For the text-containing cell, return its midpoint in (X, Y) coordinate format. 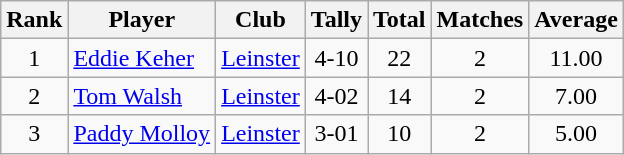
22 (400, 58)
Rank (34, 20)
3 (34, 134)
Matches (480, 20)
14 (400, 96)
1 (34, 58)
Total (400, 20)
Average (576, 20)
4-10 (336, 58)
Player (142, 20)
11.00 (576, 58)
Tally (336, 20)
10 (400, 134)
Paddy Molloy (142, 134)
3-01 (336, 134)
5.00 (576, 134)
Club (261, 20)
Tom Walsh (142, 96)
Eddie Keher (142, 58)
4-02 (336, 96)
7.00 (576, 96)
